Detect which cell encompasses the target text, then output its [x, y] center coordinate. 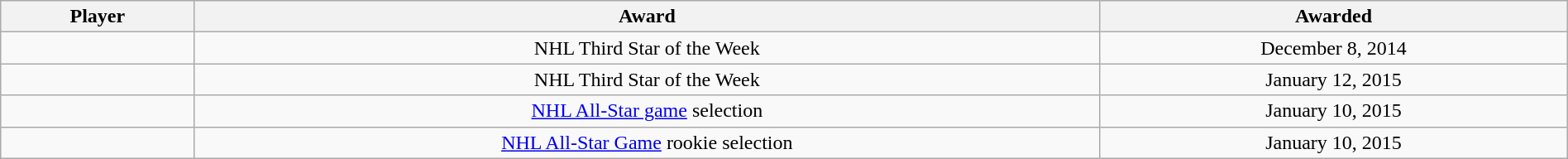
Awarded [1333, 17]
NHL All-Star Game rookie selection [647, 142]
Award [647, 17]
NHL All-Star game selection [647, 111]
January 12, 2015 [1333, 79]
December 8, 2014 [1333, 48]
Player [98, 17]
